Search for the cell housing the specified text and yield its [x, y] center coordinate. 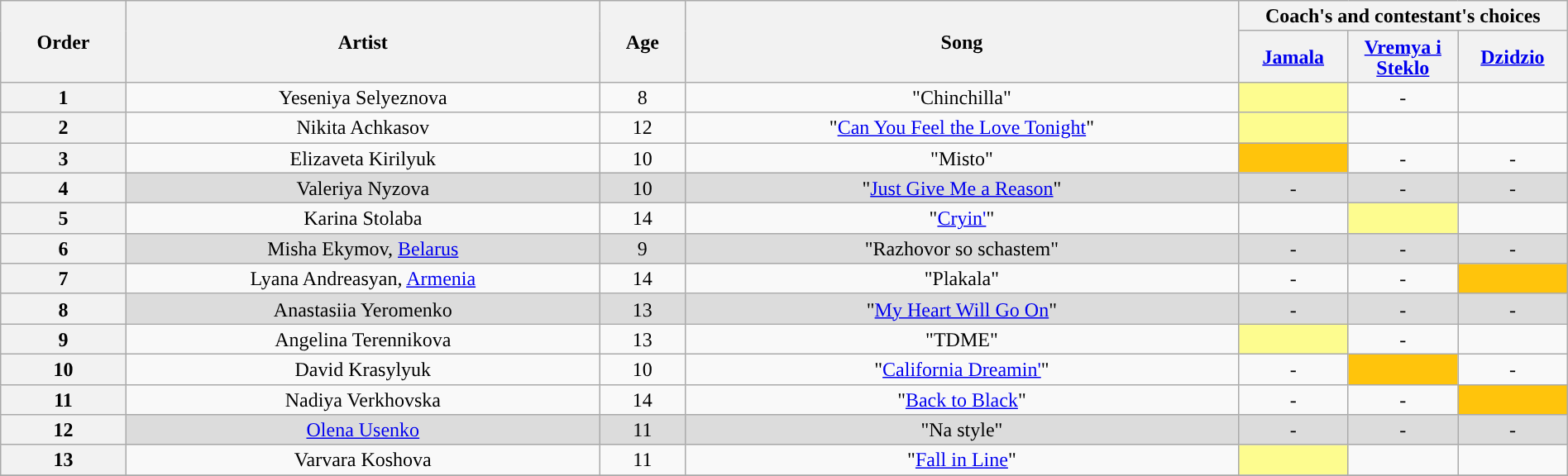
"Back to Black" [961, 400]
Age [642, 41]
"Plakala" [961, 279]
6 [64, 248]
"Razhovor so schastem" [961, 248]
"My Heart Will Go On" [961, 309]
Varvara Koshova [362, 459]
"Misto" [961, 157]
"Cryin'" [961, 218]
Yeseniya Selyeznova [362, 98]
Olena Usenko [362, 430]
Song [961, 41]
"Na style" [961, 430]
2 [64, 127]
Karina Stolaba [362, 218]
Valeriya Nyzova [362, 188]
Jamala [1293, 56]
Order [64, 41]
"TDME" [961, 339]
Coach's and contestant's choices [1403, 17]
Elizaveta Kirilyuk [362, 157]
4 [64, 188]
1 [64, 98]
3 [64, 157]
Misha Ekymov, Belarus [362, 248]
"Chinchilla" [961, 98]
"Can You Feel the Love Tonight" [961, 127]
David Krasylyuk [362, 369]
Nadiya Verkhovska [362, 400]
Vremya i Steklo [1403, 56]
5 [64, 218]
7 [64, 279]
"California Dreamin'" [961, 369]
"Just Give Me a Reason" [961, 188]
Anastasiia Yeromenko [362, 309]
Dzidzio [1513, 56]
"Fall in Line" [961, 459]
Angelina Terennikova [362, 339]
Nikita Achkasov [362, 127]
Artist [362, 41]
Lyana Andreasyan, Armenia [362, 279]
